Determine the (X, Y) coordinate at the center of the cell enclosing the given text.  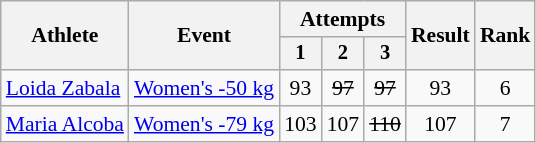
Event (204, 36)
Women's -79 kg (204, 124)
Rank (506, 36)
110 (385, 124)
6 (506, 88)
Women's -50 kg (204, 88)
103 (300, 124)
Result (440, 36)
Attempts (342, 19)
7 (506, 124)
Athlete (65, 36)
3 (385, 54)
Loida Zabala (65, 88)
2 (344, 54)
Maria Alcoba (65, 124)
1 (300, 54)
